Scan for the cell matching the given text and deliver its [X, Y] coordinate at center. 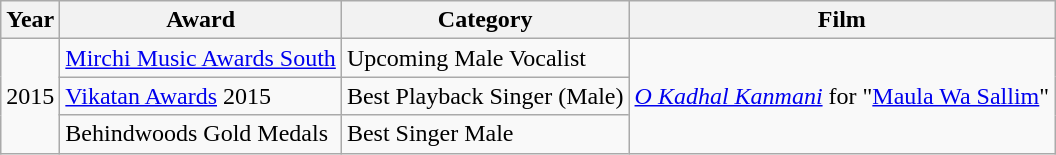
Award [201, 20]
2015 [30, 96]
O Kadhal Kanmani for "Maula Wa Sallim" [842, 96]
Year [30, 20]
Mirchi Music Awards South [201, 58]
Best Playback Singer (Male) [485, 96]
Upcoming Male Vocalist [485, 58]
Vikatan Awards 2015 [201, 96]
Behindwoods Gold Medals [201, 134]
Film [842, 20]
Best Singer Male [485, 134]
Category [485, 20]
